Return (x, y) of the center of cell containing provided text 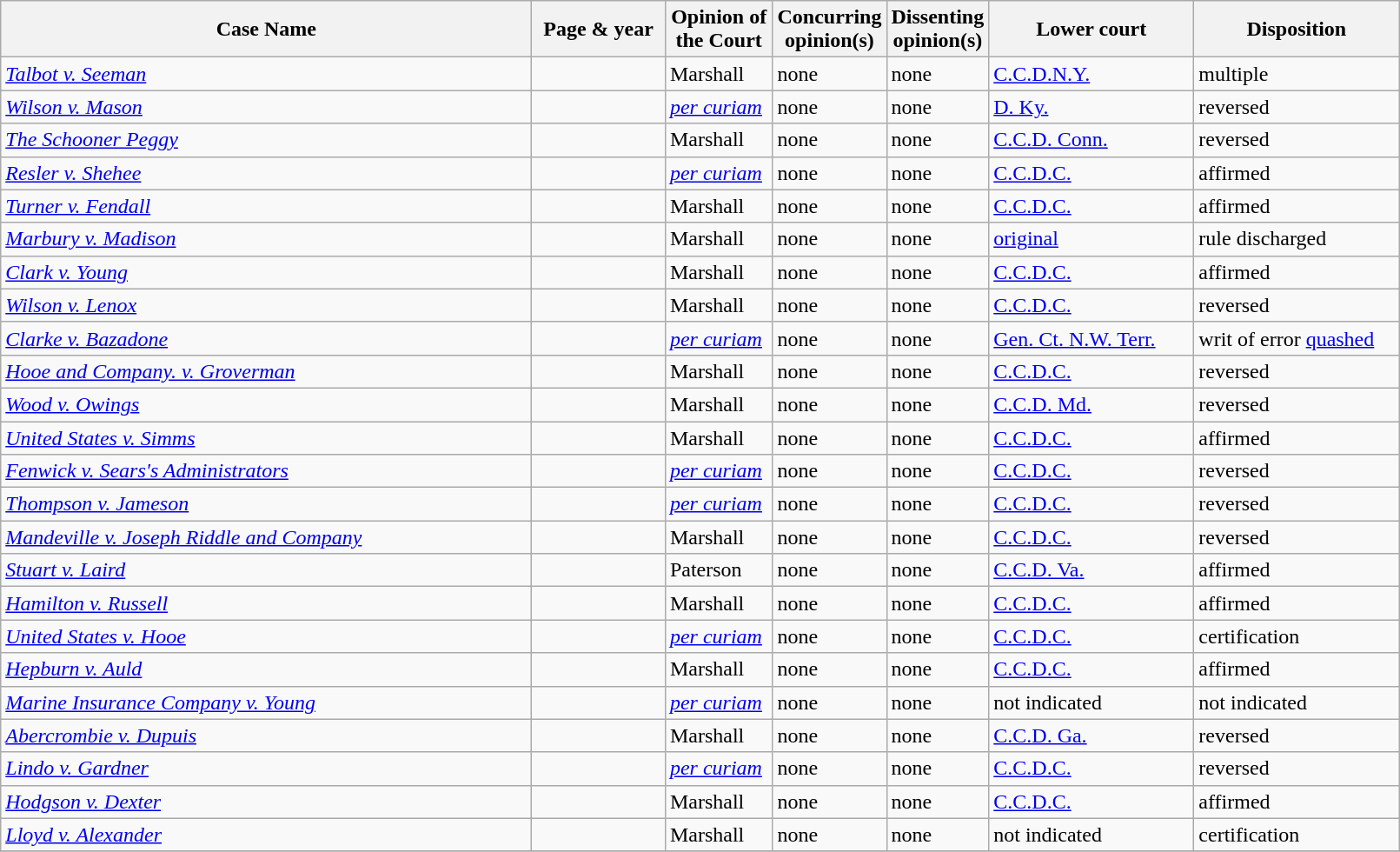
Hooe and Company. v. Groverman (266, 371)
C.C.D.N.Y. (1091, 74)
Mandeville v. Joseph Riddle and Company (266, 537)
D. Ky. (1091, 107)
Stuart v. Laird (266, 570)
Lower court (1091, 30)
Lindo v. Gardner (266, 769)
Talbot v. Seeman (266, 74)
Fenwick v. Sears's Administrators (266, 471)
United States v. Simms (266, 437)
Lloyd v. Alexander (266, 835)
C.C.D. Va. (1091, 570)
Case Name (266, 30)
The Schooner Peggy (266, 140)
Clark v. Young (266, 272)
writ of error quashed (1297, 338)
Paterson (719, 570)
Opinion of the Court (719, 30)
Hamilton v. Russell (266, 603)
Turner v. Fendall (266, 206)
Dissenting opinion(s) (938, 30)
Concurring opinion(s) (829, 30)
Gen. Ct. N.W. Terr. (1091, 338)
rule discharged (1297, 239)
Marbury v. Madison (266, 239)
Abercrombie v. Dupuis (266, 736)
Wood v. Owings (266, 404)
Disposition (1297, 30)
C.C.D. Conn. (1091, 140)
Wilson v. Lenox (266, 305)
C.C.D. Md. (1091, 404)
Thompson v. Jameson (266, 504)
Marine Insurance Company v. Young (266, 702)
Hepburn v. Auld (266, 669)
United States v. Hooe (266, 636)
original (1091, 239)
Wilson v. Mason (266, 107)
Hodgson v. Dexter (266, 802)
multiple (1297, 74)
Clarke v. Bazadone (266, 338)
C.C.D. Ga. (1091, 736)
Resler v. Shehee (266, 173)
Page & year (599, 30)
